Find where the given text appears and provide that cell's center as (x, y) coordinate. 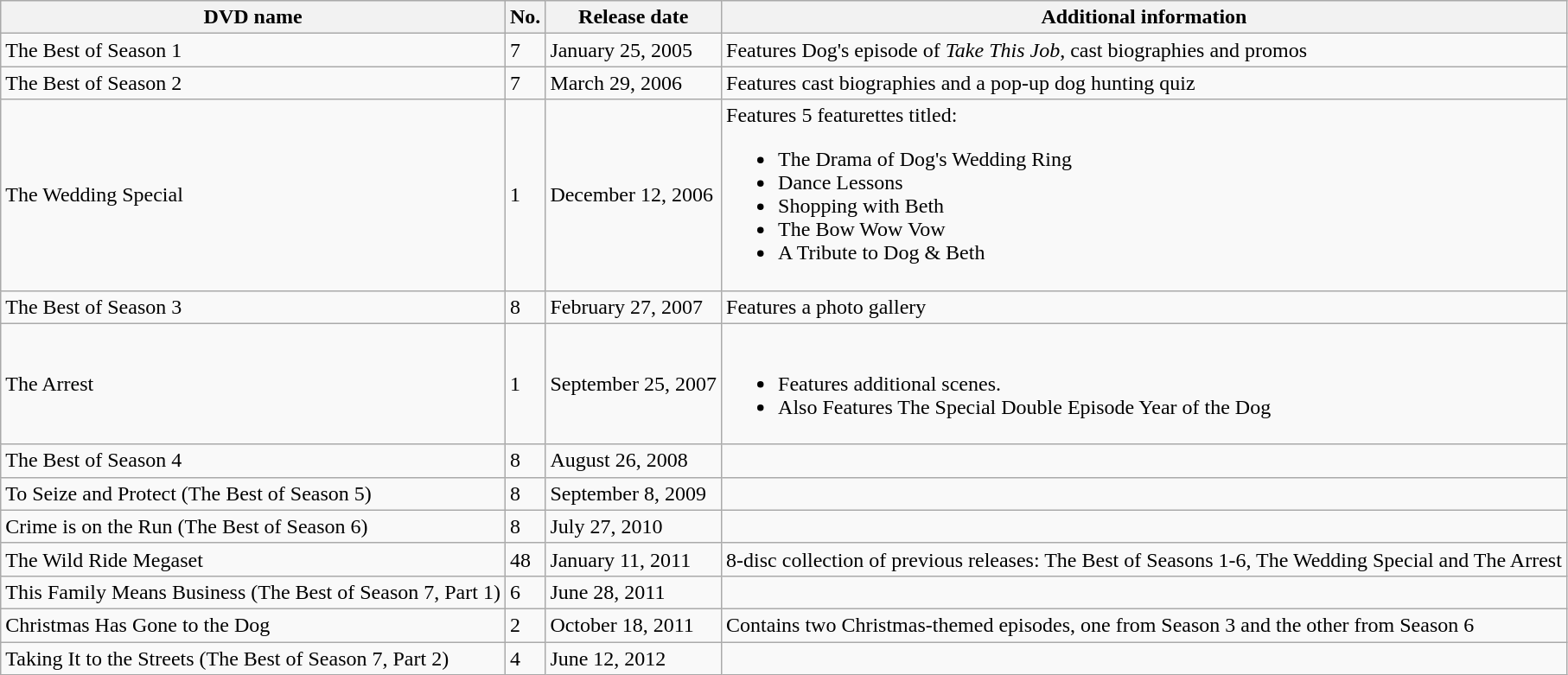
8-disc collection of previous releases: The Best of Seasons 1-6, The Wedding Special and The Arrest (1144, 559)
4 (525, 658)
Taking It to the Streets (The Best of Season 7, Part 2) (253, 658)
DVD name (253, 17)
September 25, 2007 (634, 384)
The Best of Season 3 (253, 307)
6 (525, 592)
August 26, 2008 (634, 461)
February 27, 2007 (634, 307)
The Best of Season 1 (253, 50)
March 29, 2006 (634, 83)
Release date (634, 17)
Features cast biographies and a pop-up dog hunting quiz (1144, 83)
The Best of Season 4 (253, 461)
To Seize and Protect (The Best of Season 5) (253, 494)
September 8, 2009 (634, 494)
This Family Means Business (The Best of Season 7, Part 1) (253, 592)
January 11, 2011 (634, 559)
No. (525, 17)
Features additional scenes.Also Features The Special Double Episode Year of the Dog (1144, 384)
June 28, 2011 (634, 592)
Additional information (1144, 17)
Christmas Has Gone to the Dog (253, 625)
Crime is on the Run (The Best of Season 6) (253, 526)
The Wedding Special (253, 195)
Contains two Christmas-themed episodes, one from Season 3 and the other from Season 6 (1144, 625)
June 12, 2012 (634, 658)
December 12, 2006 (634, 195)
July 27, 2010 (634, 526)
October 18, 2011 (634, 625)
2 (525, 625)
The Arrest (253, 384)
The Best of Season 2 (253, 83)
January 25, 2005 (634, 50)
48 (525, 559)
Features 5 featurettes titled:The Drama of Dog's Wedding RingDance LessonsShopping with BethThe Bow Wow VowA Tribute to Dog & Beth (1144, 195)
Features a photo gallery (1144, 307)
The Wild Ride Megaset (253, 559)
Features Dog's episode of Take This Job, cast biographies and promos (1144, 50)
